Extract the [x, y] coordinate from the center of the cell holding the provided text.  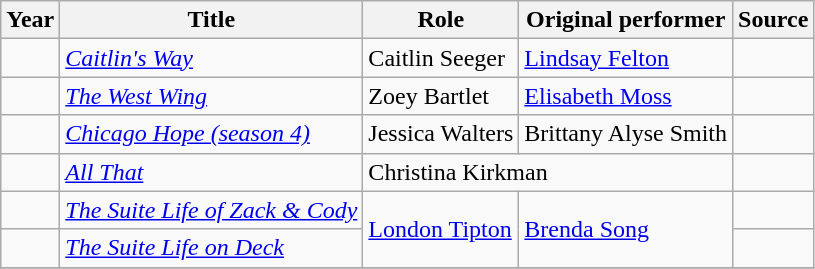
Brenda Song [626, 229]
Original performer [626, 20]
Chicago Hope (season 4) [212, 134]
Source [774, 20]
Zoey Bartlet [441, 96]
The Suite Life on Deck [212, 248]
Caitlin Seeger [441, 58]
Role [441, 20]
Lindsay Felton [626, 58]
Brittany Alyse Smith [626, 134]
The Suite Life of Zack & Cody [212, 210]
Year [30, 20]
Title [212, 20]
Elisabeth Moss [626, 96]
Caitlin's Way [212, 58]
All That [212, 172]
Christina Kirkman [548, 172]
Jessica Walters [441, 134]
London Tipton [441, 229]
The West Wing [212, 96]
